Search for the cell housing the specified text and yield its [X, Y] center coordinate. 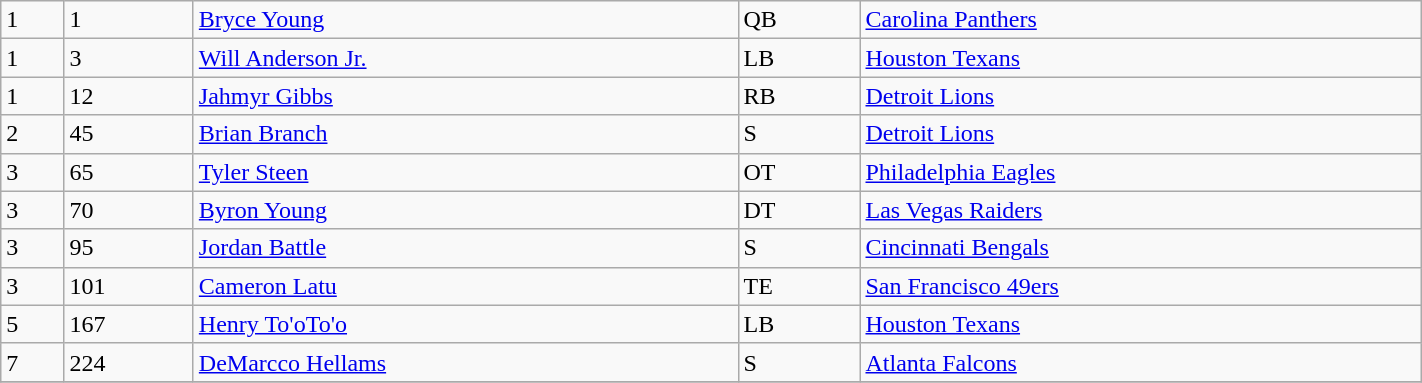
RB [799, 96]
Bryce Young [466, 20]
Las Vegas Raiders [1140, 210]
Tyler Steen [466, 172]
7 [32, 362]
95 [128, 248]
TE [799, 286]
Will Anderson Jr. [466, 58]
Brian Branch [466, 134]
5 [32, 324]
Cameron Latu [466, 286]
45 [128, 134]
65 [128, 172]
OT [799, 172]
DeMarcco Hellams [466, 362]
Philadelphia Eagles [1140, 172]
Cincinnati Bengals [1140, 248]
DT [799, 210]
101 [128, 286]
San Francisco 49ers [1140, 286]
70 [128, 210]
Atlanta Falcons [1140, 362]
Byron Young [466, 210]
Jordan Battle [466, 248]
Henry To'oTo'o [466, 324]
Jahmyr Gibbs [466, 96]
Carolina Panthers [1140, 20]
167 [128, 324]
12 [128, 96]
224 [128, 362]
2 [32, 134]
QB [799, 20]
